Locate the cell with the specified text and output its (x, y) center coordinate. 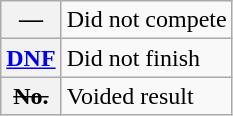
Did not compete (146, 20)
— (31, 20)
Voided result (146, 96)
No. (31, 96)
DNF (31, 58)
Did not finish (146, 58)
